Determine the [x, y] coordinate at the center of the cell enclosing the given text.  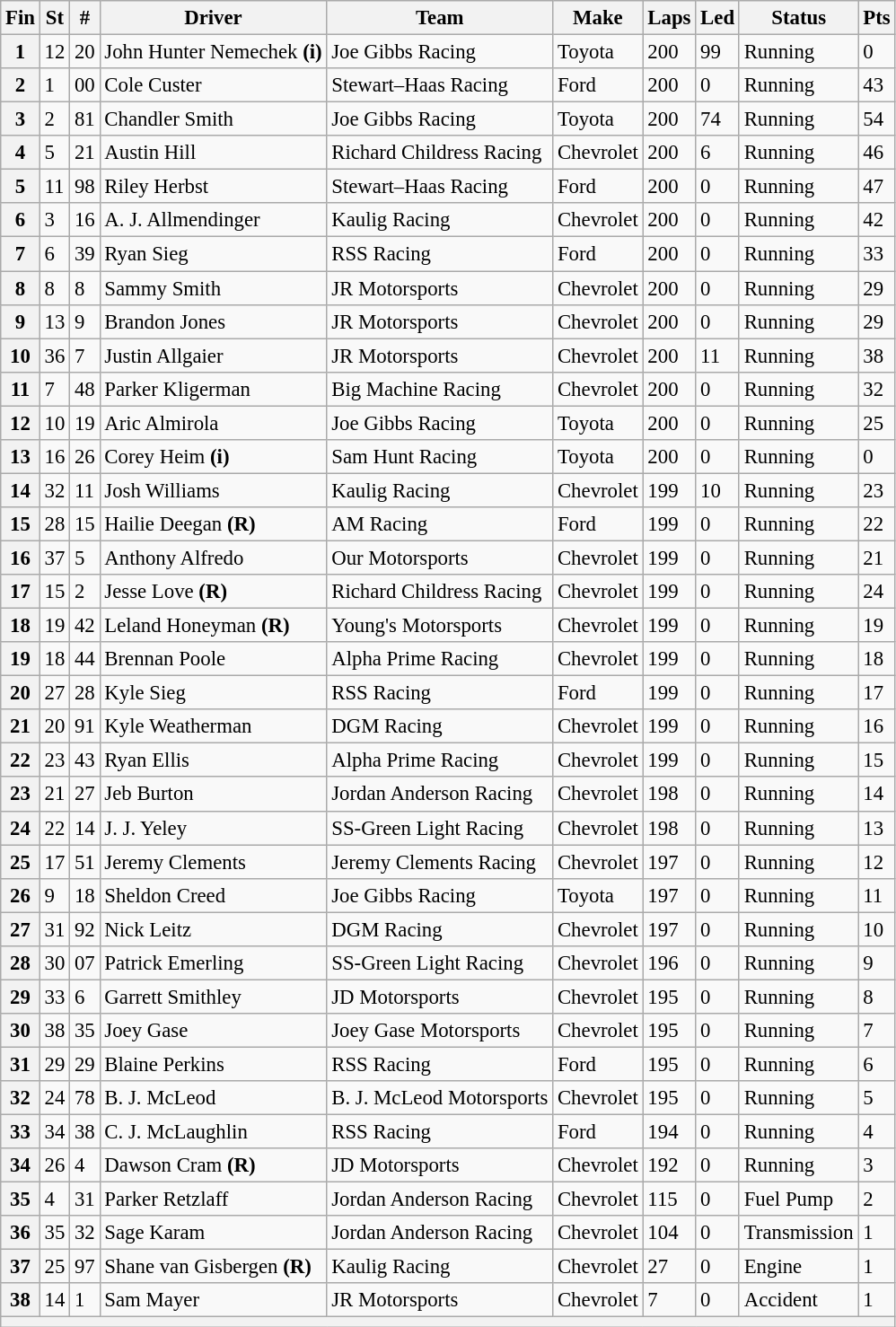
Ryan Ellis [214, 760]
Josh Williams [214, 490]
Leland Honeyman (R) [214, 626]
B. J. McLeod Motorsports [440, 1098]
54 [876, 119]
Led [718, 18]
Jeb Burton [214, 795]
Cole Custer [214, 85]
Make [598, 18]
John Hunter Nemechek (i) [214, 52]
Corey Heim (i) [214, 457]
44 [84, 659]
78 [84, 1098]
Sheldon Creed [214, 895]
Big Machine Racing [440, 389]
Fin [21, 18]
74 [718, 119]
Accident [799, 1301]
98 [84, 187]
Status [799, 18]
Laps [670, 18]
Hailie Deegan (R) [214, 524]
Fuel Pump [799, 1200]
Justin Allgaier [214, 356]
46 [876, 153]
Austin Hill [214, 153]
Kyle Weatherman [214, 726]
104 [670, 1233]
51 [84, 862]
99 [718, 52]
192 [670, 1165]
A. J. Allmendinger [214, 220]
Jeremy Clements [214, 862]
# [84, 18]
Aric Almirola [214, 423]
Joey Gase [214, 1031]
47 [876, 187]
Driver [214, 18]
C. J. McLaughlin [214, 1132]
St [54, 18]
Transmission [799, 1233]
AM Racing [440, 524]
39 [84, 254]
Chandler Smith [214, 119]
115 [670, 1200]
Blaine Perkins [214, 1064]
194 [670, 1132]
Young's Motorsports [440, 626]
81 [84, 119]
Sage Karam [214, 1233]
Garrett Smithley [214, 997]
Patrick Emerling [214, 963]
91 [84, 726]
Jesse Love (R) [214, 592]
Engine [799, 1267]
Parker Kligerman [214, 389]
48 [84, 389]
J. J. Yeley [214, 828]
Dawson Cram (R) [214, 1165]
Jeremy Clements Racing [440, 862]
Nick Leitz [214, 929]
Sam Mayer [214, 1301]
B. J. McLeod [214, 1098]
97 [84, 1267]
Brandon Jones [214, 321]
Sammy Smith [214, 288]
Shane van Gisbergen (R) [214, 1267]
Riley Herbst [214, 187]
07 [84, 963]
Joey Gase Motorsports [440, 1031]
Anthony Alfredo [214, 558]
Brennan Poole [214, 659]
Our Motorsports [440, 558]
Sam Hunt Racing [440, 457]
00 [84, 85]
Parker Retzlaff [214, 1200]
Pts [876, 18]
Team [440, 18]
92 [84, 929]
196 [670, 963]
Kyle Sieg [214, 693]
Ryan Sieg [214, 254]
